Search for the cell housing the specified text and yield its (X, Y) center coordinate. 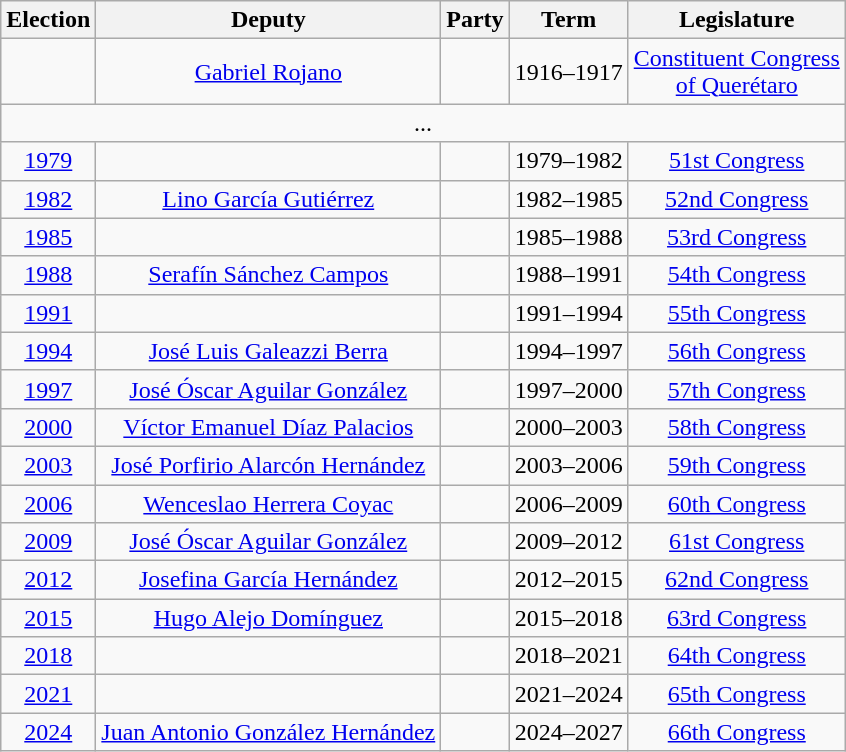
Term (568, 20)
Legislature (736, 20)
61st Congress (736, 542)
2021 (48, 694)
Election (48, 20)
2012 (48, 580)
1985 (48, 237)
1979–1982 (568, 161)
Juan Antonio González Hernández (268, 732)
53rd Congress (736, 237)
1985–1988 (568, 237)
1979 (48, 161)
Hugo Alejo Domínguez (268, 618)
2018 (48, 656)
2009–2012 (568, 542)
2003–2006 (568, 465)
52nd Congress (736, 199)
Serafín Sánchez Campos (268, 275)
2000–2003 (568, 427)
66th Congress (736, 732)
1997–2000 (568, 389)
2015–2018 (568, 618)
65th Congress (736, 694)
2006 (48, 503)
2015 (48, 618)
1988–1991 (568, 275)
1982–1985 (568, 199)
Deputy (268, 20)
2024–2027 (568, 732)
56th Congress (736, 351)
José Porfirio Alarcón Hernández (268, 465)
Lino García Gutiérrez (268, 199)
Party (475, 20)
57th Congress (736, 389)
54th Congress (736, 275)
1994 (48, 351)
58th Congress (736, 427)
55th Congress (736, 313)
64th Congress (736, 656)
1988 (48, 275)
Wenceslao Herrera Coyac (268, 503)
2000 (48, 427)
60th Congress (736, 503)
1991–1994 (568, 313)
1994–1997 (568, 351)
2012–2015 (568, 580)
63rd Congress (736, 618)
2009 (48, 542)
Josefina García Hernández (268, 580)
62nd Congress (736, 580)
... (424, 123)
1991 (48, 313)
2024 (48, 732)
2021–2024 (568, 694)
1997 (48, 389)
1916–1917 (568, 72)
2006–2009 (568, 503)
José Luis Galeazzi Berra (268, 351)
59th Congress (736, 465)
51st Congress (736, 161)
Víctor Emanuel Díaz Palacios (268, 427)
Constituent Congressof Querétaro (736, 72)
Gabriel Rojano (268, 72)
2003 (48, 465)
1982 (48, 199)
2018–2021 (568, 656)
